Detect which cell encompasses the target text, then output its [x, y] center coordinate. 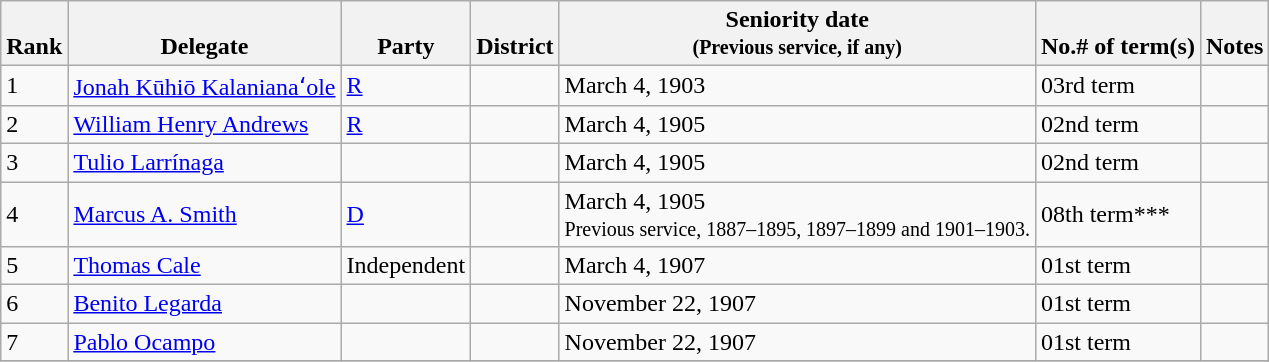
7 [34, 342]
Marcus A. Smith [204, 214]
6 [34, 304]
08th term*** [1118, 214]
2 [34, 124]
Pablo Ocampo [204, 342]
No.# of term(s) [1118, 34]
1 [34, 86]
March 4, 1907 [797, 266]
5 [34, 266]
Tulio Larrínaga [204, 162]
Rank [34, 34]
Benito Legarda [204, 304]
03rd term [1118, 86]
Delegate [204, 34]
March 4, 1903 [797, 86]
District [515, 34]
Notes [1234, 34]
D [406, 214]
Seniority date(Previous service, if any) [797, 34]
Independent [406, 266]
Thomas Cale [204, 266]
Party [406, 34]
3 [34, 162]
4 [34, 214]
Jonah Kūhiō Kalanianaʻole [204, 86]
March 4, 1905Previous service, 1887–1895, 1897–1899 and 1901–1903. [797, 214]
William Henry Andrews [204, 124]
